Provide the [X, Y] coordinate of the cell's center where the given text is located.  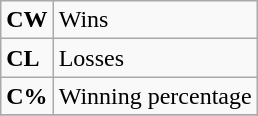
Losses [155, 58]
CL [27, 58]
Wins [155, 20]
C% [27, 96]
CW [27, 20]
Winning percentage [155, 96]
